Pinpoint the cell where the given text exists, returning its [x, y] midpoint coordinate. 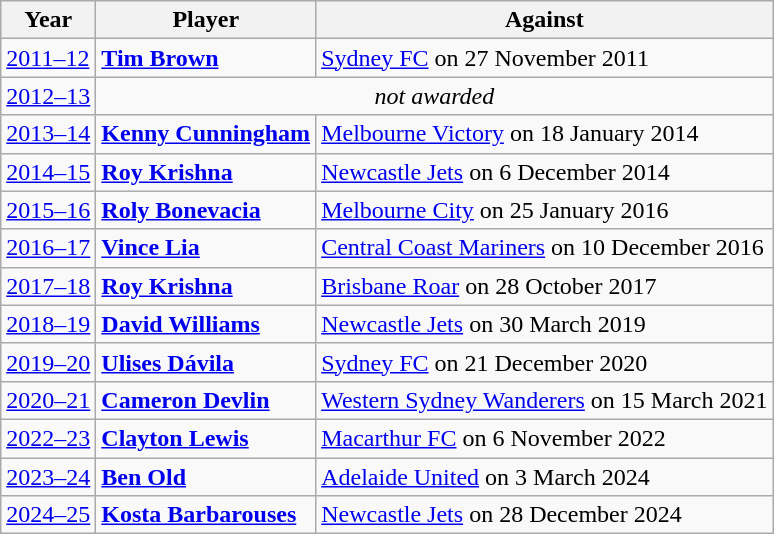
Kenny Cunningham [206, 134]
David Williams [206, 324]
Against [544, 20]
2016–17 [48, 248]
Player [206, 20]
2020–21 [48, 400]
Clayton Lewis [206, 438]
Newcastle Jets on 30 March 2019 [544, 324]
Vince Lia [206, 248]
Newcastle Jets on 6 December 2014 [544, 172]
Melbourne Victory on 18 January 2014 [544, 134]
2014–15 [48, 172]
Melbourne City on 25 January 2016 [544, 210]
Year [48, 20]
Brisbane Roar on 28 October 2017 [544, 286]
Central Coast Mariners on 10 December 2016 [544, 248]
Kosta Barbarouses [206, 515]
Adelaide United on 3 March 2024 [544, 477]
Newcastle Jets on 28 December 2024 [544, 515]
Cameron Devlin [206, 400]
2018–19 [48, 324]
2019–20 [48, 362]
Ulises Dávila [206, 362]
2012–13 [48, 96]
2022–23 [48, 438]
Ben Old [206, 477]
2013–14 [48, 134]
Roly Bonevacia [206, 210]
not awarded [434, 96]
Western Sydney Wanderers on 15 March 2021 [544, 400]
Tim Brown [206, 58]
Sydney FC on 21 December 2020 [544, 362]
2015–16 [48, 210]
2024–25 [48, 515]
2023–24 [48, 477]
Macarthur FC on 6 November 2022 [544, 438]
2017–18 [48, 286]
2011–12 [48, 58]
Sydney FC on 27 November 2011 [544, 58]
